For the text-containing cell, return its midpoint in [X, Y] coordinate format. 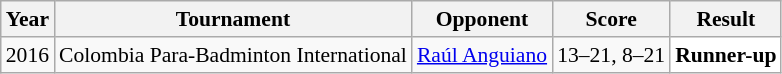
2016 [28, 55]
Result [726, 19]
Runner-up [726, 55]
Score [611, 19]
Year [28, 19]
Opponent [482, 19]
Colombia Para-Badminton International [233, 55]
Tournament [233, 19]
13–21, 8–21 [611, 55]
Raúl Anguiano [482, 55]
